Detect which cell encompasses the target text, then output its [X, Y] center coordinate. 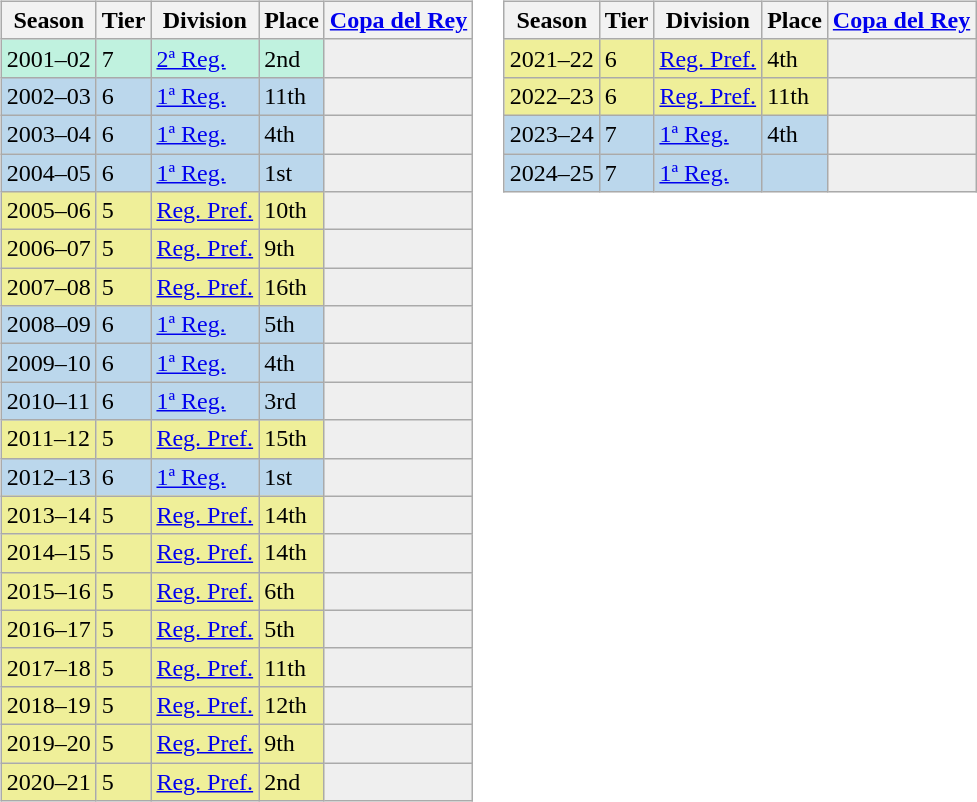
2003–04 [48, 134]
2013–14 [48, 515]
12th [292, 705]
2018–19 [48, 705]
2008–09 [48, 325]
2001–02 [48, 58]
2004–05 [48, 173]
2007–08 [48, 287]
2002–03 [48, 96]
2021–22 [552, 58]
10th [292, 211]
16th [292, 287]
2012–13 [48, 477]
2017–18 [48, 667]
2006–07 [48, 249]
2020–21 [48, 781]
15th [292, 439]
2ª Reg. [205, 58]
6th [292, 591]
2023–24 [552, 134]
2019–20 [48, 743]
2015–16 [48, 591]
2005–06 [48, 211]
2010–11 [48, 401]
2011–12 [48, 439]
2014–15 [48, 553]
2024–25 [552, 173]
2022–23 [552, 96]
3rd [292, 401]
2016–17 [48, 629]
2009–10 [48, 363]
